Identify which cell holds the provided text, then report its [x, y] central coordinate. 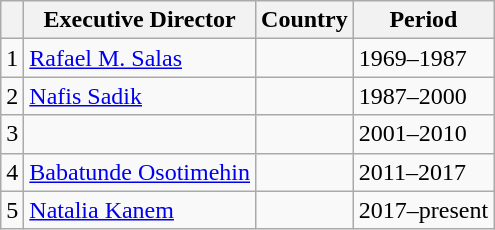
2011–2017 [423, 172]
Period [423, 20]
Natalia Kanem [140, 210]
Nafis Sadik [140, 96]
2001–2010 [423, 134]
Babatunde Osotimehin [140, 172]
1987–2000 [423, 96]
1969–1987 [423, 58]
4 [12, 172]
1 [12, 58]
2017–present [423, 210]
Rafael M. Salas [140, 58]
3 [12, 134]
Country [305, 20]
2 [12, 96]
Executive Director [140, 20]
5 [12, 210]
